Capture the cell that displays the provided text and extract its [x, y] central coordinate. 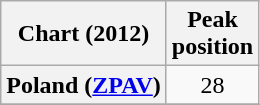
Chart (2012) [84, 34]
Peakposition [212, 34]
28 [212, 85]
Poland (ZPAV) [84, 85]
